Determine the (X, Y) coordinate at the center of the cell enclosing the given text.  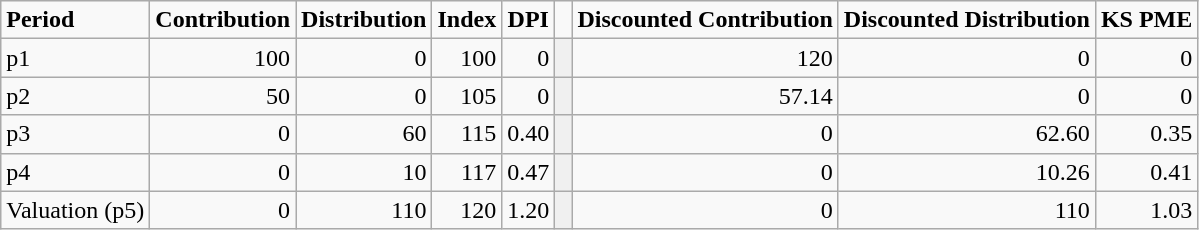
Valuation (p5) (76, 210)
p3 (76, 134)
117 (467, 172)
1.03 (1146, 210)
105 (467, 96)
1.20 (528, 210)
Contribution (223, 20)
0.40 (528, 134)
60 (364, 134)
DPI (528, 20)
Discounted Contribution (705, 20)
Period (76, 20)
p4 (76, 172)
0.47 (528, 172)
p2 (76, 96)
62.60 (966, 134)
Discounted Distribution (966, 20)
p1 (76, 58)
Distribution (364, 20)
0.35 (1146, 134)
10.26 (966, 172)
10 (364, 172)
50 (223, 96)
0.41 (1146, 172)
115 (467, 134)
57.14 (705, 96)
KS PME (1146, 20)
Index (467, 20)
